Detect which cell encompasses the target text, then output its [x, y] center coordinate. 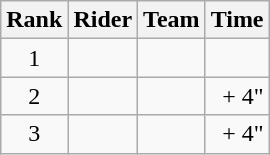
1 [34, 58]
3 [34, 134]
Time [237, 20]
2 [34, 96]
Rider [103, 20]
Rank [34, 20]
Team [172, 20]
